For the text-containing cell, return its midpoint in [X, Y] coordinate format. 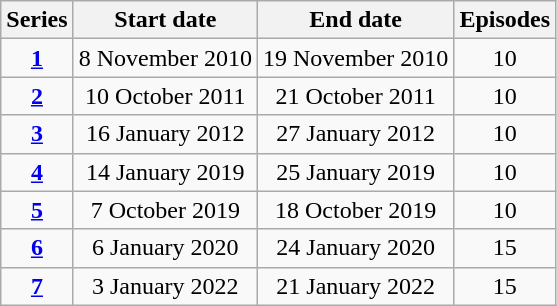
10 October 2011 [165, 96]
6 January 2020 [165, 248]
8 November 2010 [165, 58]
2 [37, 96]
21 October 2011 [355, 96]
1 [37, 58]
7 October 2019 [165, 210]
7 [37, 286]
27 January 2012 [355, 134]
Start date [165, 20]
Episodes [505, 20]
24 January 2020 [355, 248]
25 January 2019 [355, 172]
21 January 2022 [355, 286]
3 [37, 134]
3 January 2022 [165, 286]
6 [37, 248]
Series [37, 20]
19 November 2010 [355, 58]
End date [355, 20]
4 [37, 172]
14 January 2019 [165, 172]
18 October 2019 [355, 210]
16 January 2012 [165, 134]
5 [37, 210]
